Return [X, Y] of the center of cell containing provided text 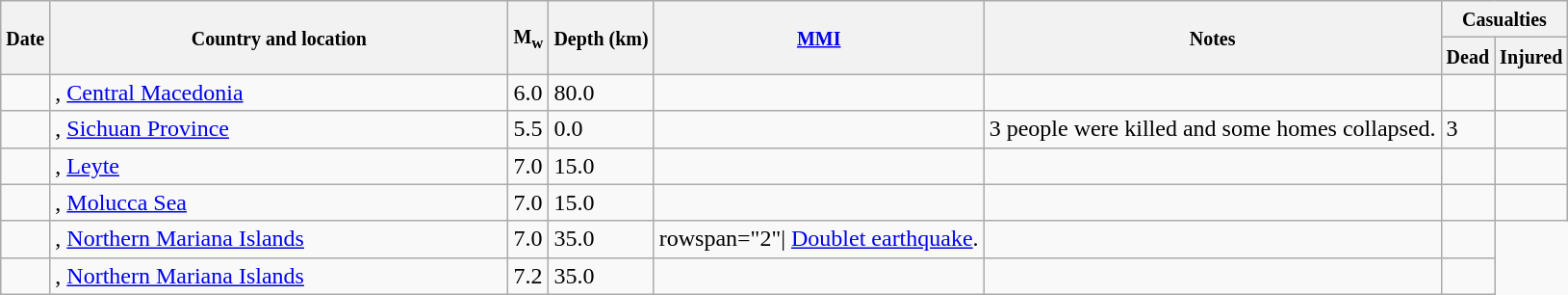
Depth (km) [601, 38]
, Sichuan Province [279, 129]
Injured [1531, 56]
3 people were killed and some homes collapsed. [1213, 129]
5.5 [528, 129]
, Molucca Sea [279, 202]
, Leyte [279, 166]
6.0 [528, 93]
Notes [1213, 38]
, Central Macedonia [279, 93]
Date [25, 38]
Country and location [279, 38]
MMI [818, 38]
Casualties [1504, 19]
80.0 [601, 93]
7.2 [528, 276]
Mw [528, 38]
3 [1468, 129]
Dead [1468, 56]
rowspan="2"| Doublet earthquake. [818, 239]
0.0 [601, 129]
